Output the [X, Y] coordinate of the center of the cell containing the given text.  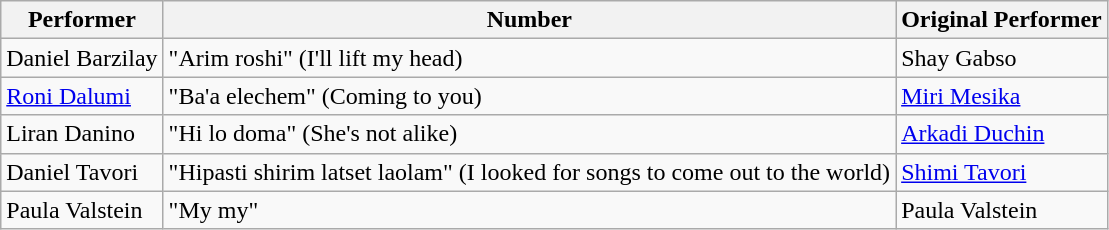
"My my" [530, 210]
"Hi lo doma" (She's not alike) [530, 134]
Number [530, 20]
Daniel Barzilay [82, 58]
"Ba'a elechem" (Coming to you) [530, 96]
"Hipasti shirim latset laolam" (I looked for songs to come out to the world) [530, 172]
Shay Gabso [1002, 58]
Performer [82, 20]
Daniel Tavori [82, 172]
"Arim roshi" (I'll lift my head) [530, 58]
Arkadi Duchin [1002, 134]
Shimi Tavori [1002, 172]
Liran Danino [82, 134]
Miri Mesika [1002, 96]
Roni Dalumi [82, 96]
Original Performer [1002, 20]
